Return the (X, Y) coordinate for the center point of the cell that contains the specified text.  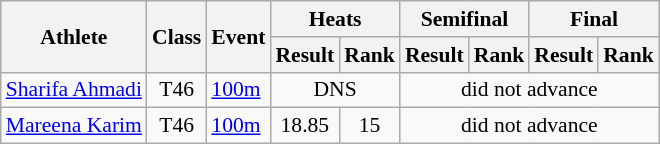
Mareena Karim (74, 126)
Sharifa Ahmadi (74, 90)
Final (594, 19)
Semifinal (464, 19)
18.85 (304, 126)
Class (176, 36)
15 (370, 126)
Athlete (74, 36)
DNS (334, 90)
Event (238, 36)
Heats (334, 19)
